Capture the cell that displays the provided text and extract its [x, y] central coordinate. 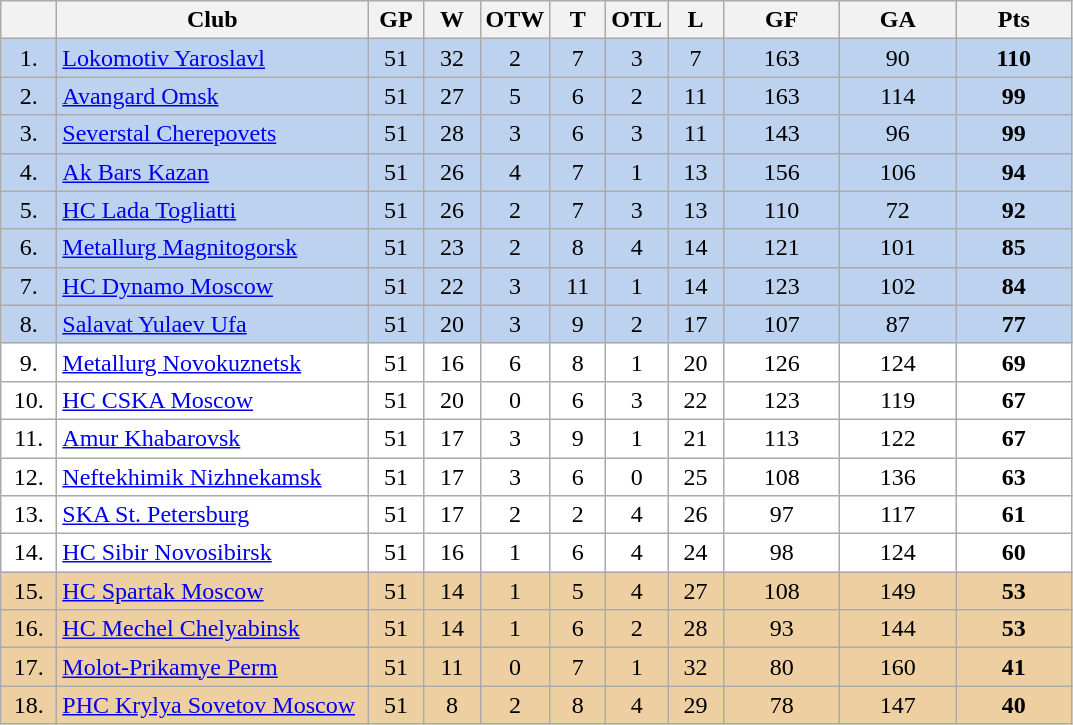
HC Sibir Novosibirsk [212, 553]
61 [1014, 515]
3. [29, 134]
29 [696, 705]
8. [29, 324]
119 [898, 400]
L [696, 20]
HC Mechel Chelyabinsk [212, 629]
114 [898, 96]
69 [1014, 362]
11. [29, 438]
Salavat Yulaev Ufa [212, 324]
T [578, 20]
7. [29, 286]
Avangard Omsk [212, 96]
41 [1014, 667]
113 [782, 438]
92 [1014, 210]
136 [898, 477]
Metallurg Magnitogorsk [212, 248]
SKA St. Petersburg [212, 515]
98 [782, 553]
HC Lada Togliatti [212, 210]
2. [29, 96]
117 [898, 515]
156 [782, 172]
Amur Khabarovsk [212, 438]
15. [29, 591]
Club [212, 20]
6. [29, 248]
Pts [1014, 20]
Severstal Cherepovets [212, 134]
PHC Krylya Sovetov Moscow [212, 705]
97 [782, 515]
107 [782, 324]
147 [898, 705]
60 [1014, 553]
122 [898, 438]
Lokomotiv Yaroslavl [212, 58]
102 [898, 286]
80 [782, 667]
12. [29, 477]
23 [452, 248]
121 [782, 248]
40 [1014, 705]
16. [29, 629]
24 [696, 553]
HC Spartak Moscow [212, 591]
10. [29, 400]
144 [898, 629]
106 [898, 172]
149 [898, 591]
96 [898, 134]
25 [696, 477]
87 [898, 324]
78 [782, 705]
85 [1014, 248]
OTW [515, 20]
GP [396, 20]
Ak Bars Kazan [212, 172]
HC CSKA Moscow [212, 400]
18. [29, 705]
84 [1014, 286]
GA [898, 20]
14. [29, 553]
93 [782, 629]
5. [29, 210]
1. [29, 58]
GF [782, 20]
W [452, 20]
9. [29, 362]
13. [29, 515]
Neftekhimik Nizhnekamsk [212, 477]
OTL [637, 20]
160 [898, 667]
90 [898, 58]
94 [1014, 172]
HC Dynamo Moscow [212, 286]
21 [696, 438]
143 [782, 134]
Molot-Prikamye Perm [212, 667]
126 [782, 362]
4. [29, 172]
77 [1014, 324]
72 [898, 210]
101 [898, 248]
Metallurg Novokuznetsk [212, 362]
17. [29, 667]
63 [1014, 477]
